Determine the (X, Y) coordinate at the center of the cell enclosing the given text.  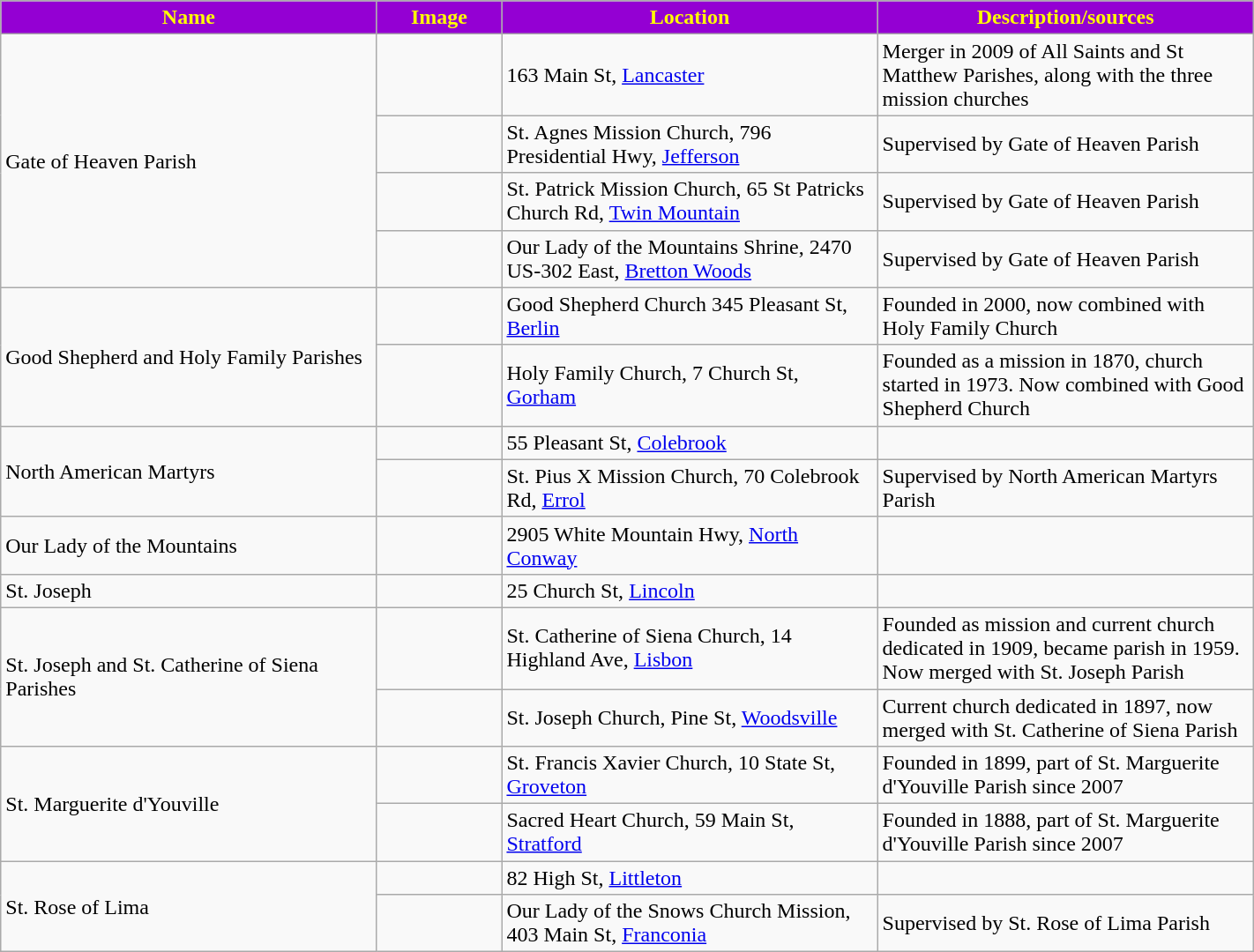
82 High St, Littleton (690, 878)
North American Martyrs (189, 471)
Location (690, 18)
St. Pius X Mission Church, 70 Colebrook Rd, Errol (690, 488)
St. Francis Xavier Church, 10 State St, Groveton (690, 776)
2905 White Mountain Hwy, North Conway (690, 545)
163 Main St, Lancaster (690, 75)
St. Marguerite d'Youville (189, 804)
Supervised by North American Martyrs Parish (1065, 488)
Description/sources (1065, 18)
Our Lady of the Mountains (189, 545)
55 Pleasant St, Colebrook (690, 443)
Our Lady of the Mountains Shrine, 2470 US-302 East, Bretton Woods (690, 259)
St. Agnes Mission Church, 796 Presidential Hwy, Jefferson (690, 145)
Supervised by St. Rose of Lima Parish (1065, 924)
Sacred Heart Church, 59 Main St, Stratford (690, 832)
Good Shepherd Church 345 Pleasant St, Berlin (690, 316)
Name (189, 18)
Founded as a mission in 1870, church started in 1973. Now combined with Good Shepherd Church (1065, 385)
Founded in 1888, part of St. Marguerite d'Youville Parish since 2007 (1065, 832)
Merger in 2009 of All Saints and St Matthew Parishes, along with the three mission churches (1065, 75)
Founded as mission and current church dedicated in 1909, became parish in 1959. Now merged with St. Joseph Parish (1065, 648)
St. Rose of Lima (189, 906)
Holy Family Church, 7 Church St, Gorham (690, 385)
Good Shepherd and Holy Family Parishes (189, 356)
Founded in 1899, part of St. Marguerite d'Youville Parish since 2007 (1065, 776)
Founded in 2000, now combined with Holy Family Church (1065, 316)
St. Patrick Mission Church, 65 St Patricks Church Rd, Twin Mountain (690, 201)
Our Lady of the Snows Church Mission, 403 Main St, Franconia (690, 924)
St. Joseph (189, 591)
Image (439, 18)
St. Catherine of Siena Church, 14 Highland Ave, Lisbon (690, 648)
St. Joseph Church, Pine St, Woodsville (690, 718)
Current church dedicated in 1897, now merged with St. Catherine of Siena Parish (1065, 718)
St. Joseph and St. Catherine of Siena Parishes (189, 677)
Gate of Heaven Parish (189, 160)
25 Church St, Lincoln (690, 591)
